Provide the (X, Y) coordinate of the cell's center where the given text is located.  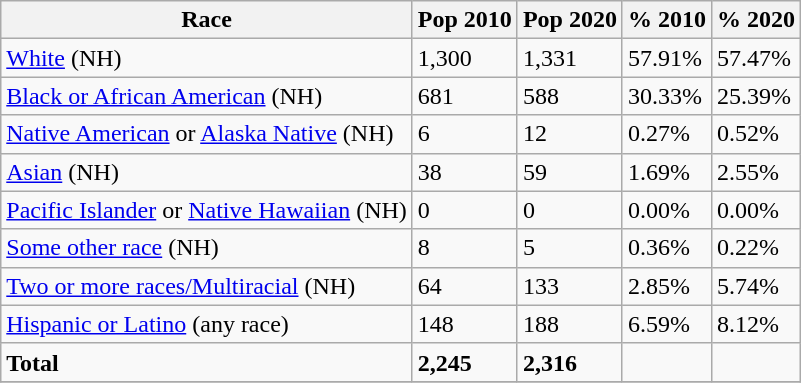
2,245 (464, 362)
59 (570, 172)
Pacific Islander or Native Hawaiian (NH) (207, 210)
30.33% (666, 96)
0.52% (756, 134)
57.91% (666, 58)
Two or more races/Multiracial (NH) (207, 286)
Native American or Alaska Native (NH) (207, 134)
1,300 (464, 58)
% 2020 (756, 20)
1.69% (666, 172)
Some other race (NH) (207, 248)
64 (464, 286)
Black or African American (NH) (207, 96)
0.27% (666, 134)
White (NH) (207, 58)
Asian (NH) (207, 172)
38 (464, 172)
6.59% (666, 324)
Pop 2020 (570, 20)
0.22% (756, 248)
Hispanic or Latino (any race) (207, 324)
% 2010 (666, 20)
0.36% (666, 248)
25.39% (756, 96)
Pop 2010 (464, 20)
133 (570, 286)
5 (570, 248)
2.55% (756, 172)
681 (464, 96)
188 (570, 324)
8 (464, 248)
8.12% (756, 324)
Race (207, 20)
148 (464, 324)
6 (464, 134)
2.85% (666, 286)
1,331 (570, 58)
12 (570, 134)
5.74% (756, 286)
2,316 (570, 362)
588 (570, 96)
57.47% (756, 58)
Total (207, 362)
